Locate the cell with the specified text and output its [X, Y] center coordinate. 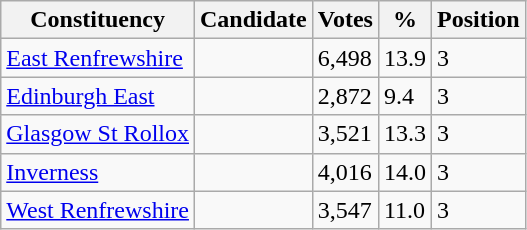
Votes [345, 20]
3,547 [345, 210]
13.3 [404, 134]
6,498 [345, 58]
9.4 [404, 96]
Constituency [98, 20]
Position [479, 20]
Candidate [254, 20]
West Renfrewshire [98, 210]
% [404, 20]
11.0 [404, 210]
Glasgow St Rollox [98, 134]
Inverness [98, 172]
4,016 [345, 172]
2,872 [345, 96]
13.9 [404, 58]
14.0 [404, 172]
Edinburgh East [98, 96]
East Renfrewshire [98, 58]
3,521 [345, 134]
